Identify which cell holds the provided text, then report its (x, y) central coordinate. 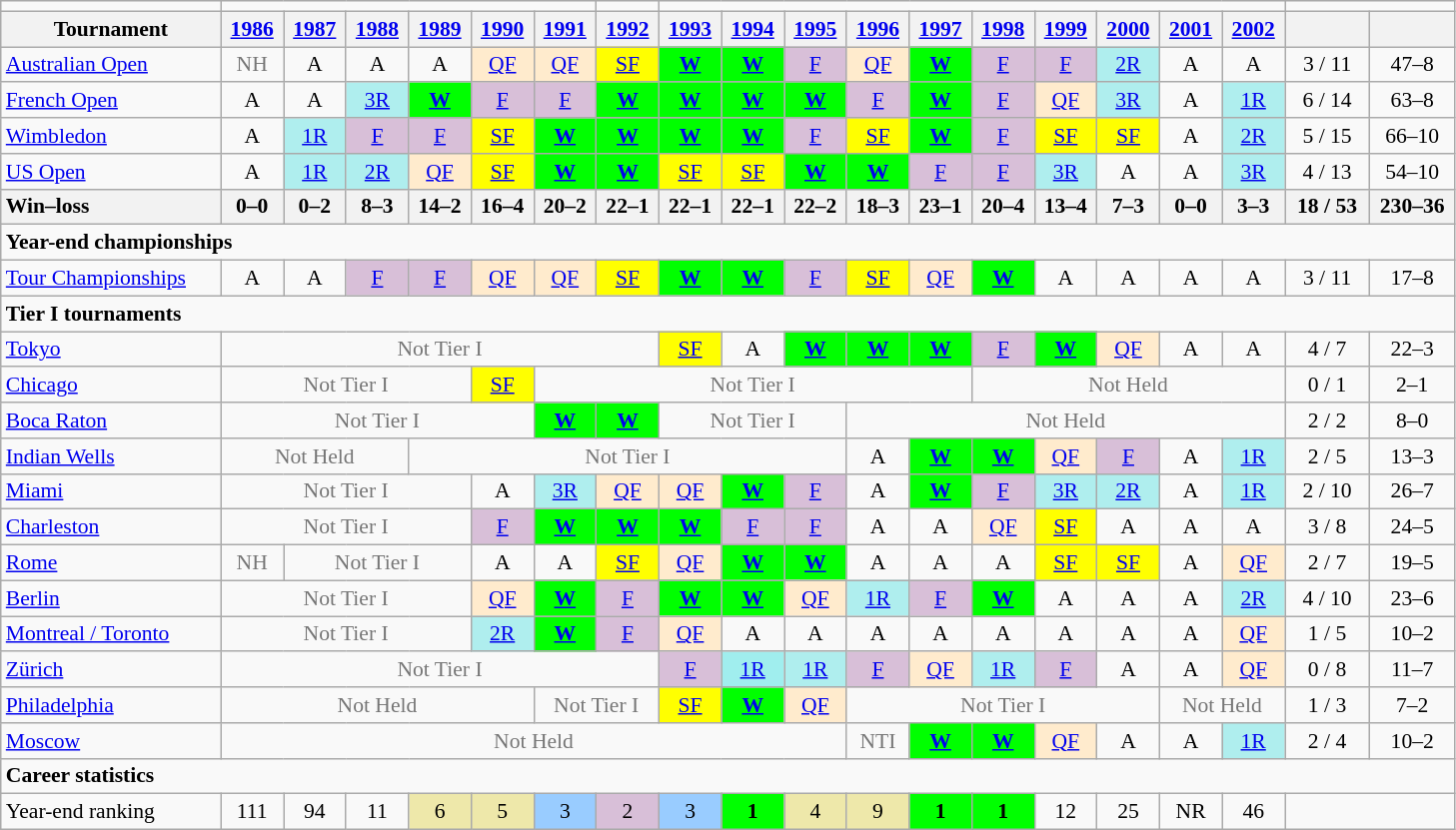
2 (628, 812)
0 / 8 (1327, 670)
Boca Raton (111, 420)
NTI (877, 741)
5 (502, 812)
11 (378, 812)
4 / 7 (1327, 350)
13–4 (1065, 207)
54–10 (1413, 172)
2 / 4 (1327, 741)
Rome (111, 563)
Tier I tournaments (728, 314)
Moscow (111, 741)
25 (1129, 812)
1988 (378, 29)
2001 (1191, 29)
20–2 (566, 207)
5 / 15 (1327, 136)
1994 (753, 29)
1998 (1003, 29)
1 / 3 (1327, 705)
1990 (502, 29)
1999 (1065, 29)
0–2 (316, 207)
1995 (815, 29)
Tokyo (111, 350)
2 / 7 (1327, 563)
US Open (111, 172)
Charleston (111, 527)
17–8 (1413, 279)
1993 (690, 29)
26–7 (1413, 491)
Tour Championships (111, 279)
Career statistics (728, 776)
230–36 (1413, 207)
111 (252, 812)
Philadelphia (111, 705)
French Open (111, 101)
4 / 13 (1327, 172)
1989 (440, 29)
46 (1253, 812)
7–2 (1413, 705)
3 / 8 (1327, 527)
20–4 (1003, 207)
2 / 2 (1327, 420)
23–6 (1413, 598)
Australian Open (111, 65)
14–2 (440, 207)
19–5 (1413, 563)
2–1 (1413, 386)
18 / 53 (1327, 207)
23–1 (941, 207)
4 / 10 (1327, 598)
8–3 (378, 207)
2 / 10 (1327, 491)
Year-end championships (728, 243)
24–5 (1413, 527)
1996 (877, 29)
1992 (628, 29)
NR (1191, 812)
1 / 5 (1327, 634)
2000 (1129, 29)
8–0 (1413, 420)
2 / 5 (1327, 456)
Year-end ranking (111, 812)
Chicago (111, 386)
9 (877, 812)
1986 (252, 29)
1991 (566, 29)
Wimbledon (111, 136)
Montreal / Toronto (111, 634)
13–3 (1413, 456)
Zürich (111, 670)
22–2 (815, 207)
94 (316, 812)
Berlin (111, 598)
6 / 14 (1327, 101)
22–3 (1413, 350)
7–3 (1129, 207)
Tournament (111, 29)
11–7 (1413, 670)
Miami (111, 491)
16–4 (502, 207)
0 / 1 (1327, 386)
Win–loss (111, 207)
18–3 (877, 207)
3–3 (1253, 207)
1987 (316, 29)
Indian Wells (111, 456)
2002 (1253, 29)
63–8 (1413, 101)
12 (1065, 812)
47–8 (1413, 65)
1997 (941, 29)
66–10 (1413, 136)
4 (815, 812)
6 (440, 812)
